Provide the (X, Y) coordinate of the cell's center where the given text is located.  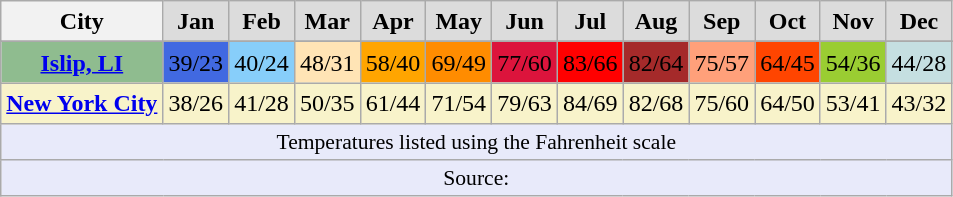
New York City (82, 104)
84/69 (590, 104)
Oct (788, 22)
Feb (262, 22)
82/64 (656, 62)
Dec (919, 22)
75/57 (722, 62)
Islip, LI (82, 62)
64/45 (788, 62)
69/49 (459, 62)
44/28 (919, 62)
79/63 (525, 104)
83/66 (590, 62)
Aug (656, 22)
Mar (327, 22)
City (82, 22)
38/26 (196, 104)
71/54 (459, 104)
43/32 (919, 104)
77/60 (525, 62)
75/60 (722, 104)
64/50 (788, 104)
50/35 (327, 104)
53/41 (853, 104)
39/23 (196, 62)
58/40 (393, 62)
61/44 (393, 104)
Jul (590, 22)
Temperatures listed using the Fahrenheit scale (476, 142)
40/24 (262, 62)
54/36 (853, 62)
May (459, 22)
Jan (196, 22)
82/68 (656, 104)
Sep (722, 22)
Jun (525, 22)
Nov (853, 22)
48/31 (327, 62)
Apr (393, 22)
Source: (476, 178)
41/28 (262, 104)
